Extract the [x, y] coordinate from the center of the cell holding the provided text.  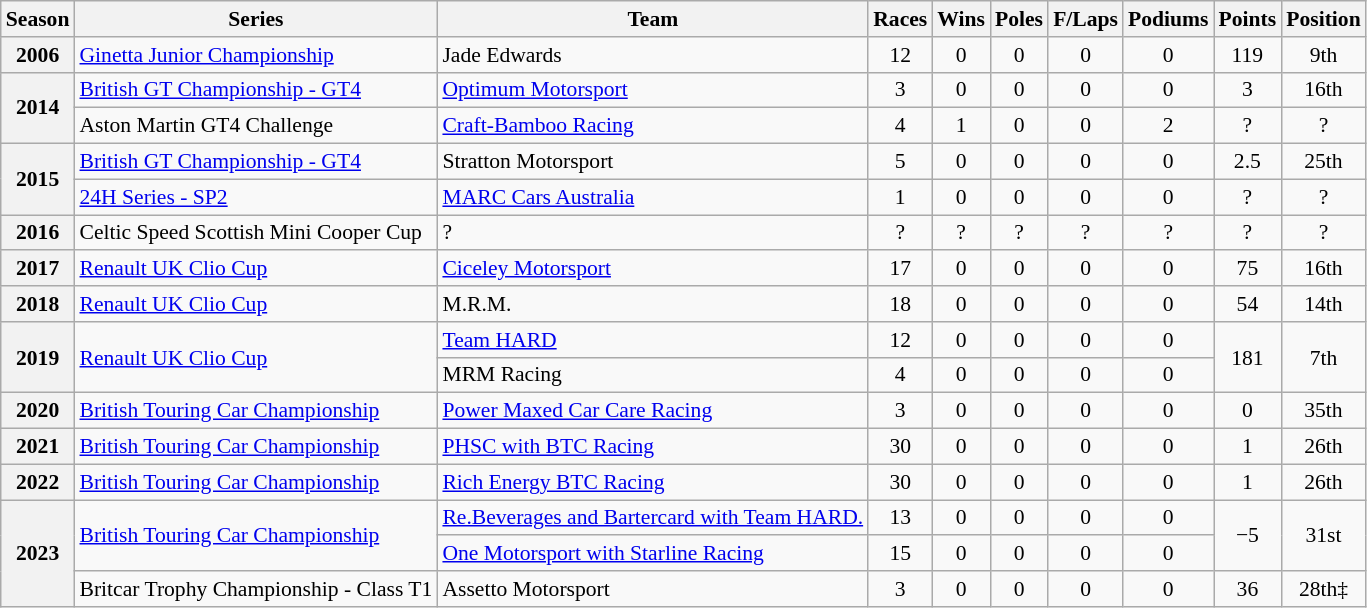
2021 [38, 447]
17 [900, 269]
Series [256, 19]
MARC Cars Australia [652, 197]
Ginetta Junior Championship [256, 55]
5 [900, 162]
25th [1323, 162]
Jade Edwards [652, 55]
31st [1323, 536]
2022 [38, 482]
Poles [1019, 19]
2 [1168, 126]
Craft-Bamboo Racing [652, 126]
2020 [38, 411]
2014 [38, 108]
Optimum Motorsport [652, 90]
14th [1323, 304]
2006 [38, 55]
181 [1248, 358]
28th‡ [1323, 589]
Ciceley Motorsport [652, 269]
35th [1323, 411]
2015 [38, 180]
Rich Energy BTC Racing [652, 482]
2018 [38, 304]
Stratton Motorsport [652, 162]
Britcar Trophy Championship - Class T1 [256, 589]
2023 [38, 554]
Podiums [1168, 19]
F/Laps [1086, 19]
MRM Racing [652, 375]
2.5 [1248, 162]
Aston Martin GT4 Challenge [256, 126]
18 [900, 304]
54 [1248, 304]
Team [652, 19]
7th [1323, 358]
15 [900, 554]
13 [900, 518]
2016 [38, 233]
Re.Beverages and Bartercard with Team HARD. [652, 518]
Position [1323, 19]
24H Series - SP2 [256, 197]
119 [1248, 55]
PHSC with BTC Racing [652, 447]
One Motorsport with Starline Racing [652, 554]
Season [38, 19]
2019 [38, 358]
Races [900, 19]
−5 [1248, 536]
Celtic Speed Scottish Mini Cooper Cup [256, 233]
Assetto Motorsport [652, 589]
Power Maxed Car Care Racing [652, 411]
M.R.M. [652, 304]
36 [1248, 589]
Wins [961, 19]
Team HARD [652, 340]
75 [1248, 269]
2017 [38, 269]
Points [1248, 19]
9th [1323, 55]
